Output the (X, Y) coordinate of the center of the cell containing the given text.  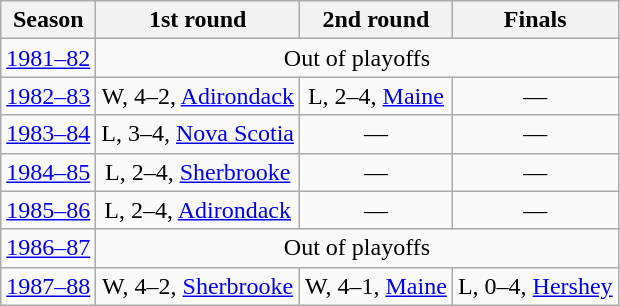
1st round (198, 20)
1984–85 (48, 172)
Finals (535, 20)
L, 2–4, Adirondack (198, 210)
L, 3–4, Nova Scotia (198, 134)
W, 4–1, Maine (376, 286)
1983–84 (48, 134)
L, 2–4, Maine (376, 96)
L, 2–4, Sherbrooke (198, 172)
1987–88 (48, 286)
W, 4–2, Sherbrooke (198, 286)
2nd round (376, 20)
1981–82 (48, 58)
1986–87 (48, 248)
L, 0–4, Hershey (535, 286)
W, 4–2, Adirondack (198, 96)
1985–86 (48, 210)
1982–83 (48, 96)
Season (48, 20)
